Determine the (x, y) coordinate at the center of the cell enclosing the given text.  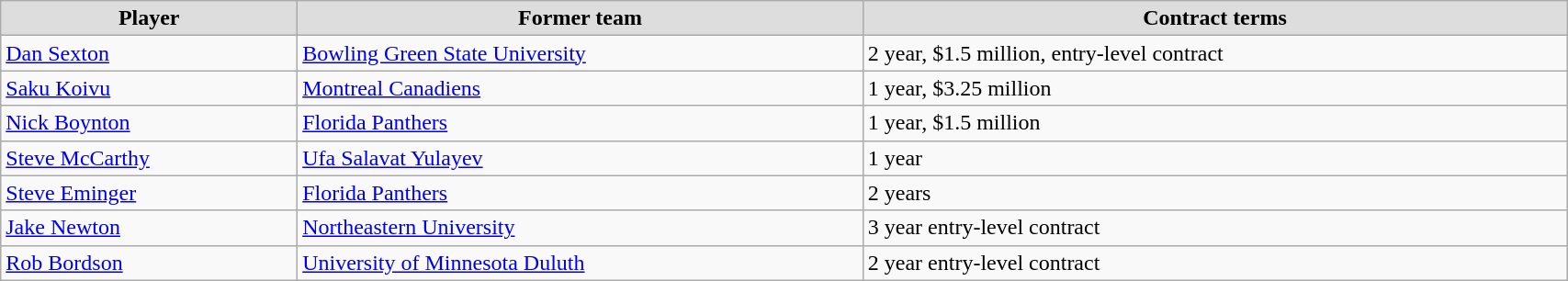
Steve Eminger (149, 193)
2 year entry-level contract (1214, 263)
Steve McCarthy (149, 158)
Rob Bordson (149, 263)
Bowling Green State University (581, 53)
2 years (1214, 193)
University of Minnesota Duluth (581, 263)
1 year, $3.25 million (1214, 88)
Dan Sexton (149, 53)
Ufa Salavat Yulayev (581, 158)
Jake Newton (149, 228)
3 year entry-level contract (1214, 228)
Saku Koivu (149, 88)
Former team (581, 18)
Montreal Canadiens (581, 88)
2 year, $1.5 million, entry-level contract (1214, 53)
Contract terms (1214, 18)
Northeastern University (581, 228)
Player (149, 18)
1 year, $1.5 million (1214, 123)
1 year (1214, 158)
Nick Boynton (149, 123)
